From the cell containing the given text, extract its center point as [x, y] coordinate. 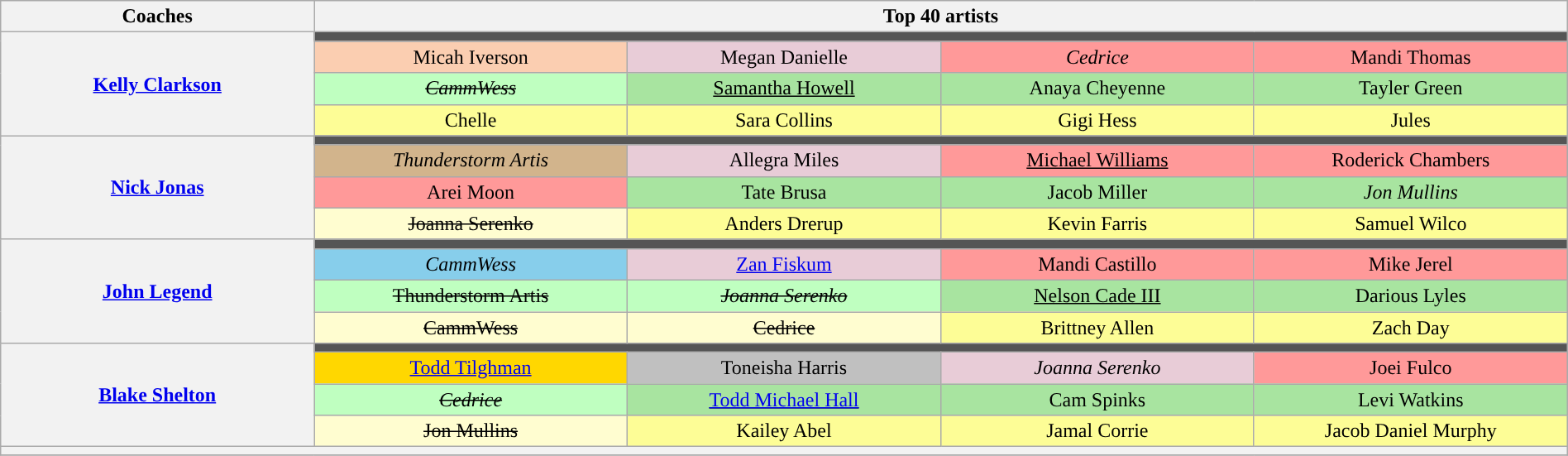
Mandi Thomas [1411, 57]
Micah Iverson [471, 57]
Michael Williams [1097, 161]
Sara Collins [784, 120]
Anaya Cheyenne [1097, 89]
Arei Moon [471, 192]
Gigi Hess [1097, 120]
Cam Spinks [1097, 400]
Todd Tilghman [471, 368]
Todd Michael Hall [784, 400]
Kevin Farris [1097, 223]
Allegra Miles [784, 161]
Mandi Castillo [1097, 264]
Zach Day [1411, 327]
Blake Shelton [157, 396]
Kelly Clarkson [157, 84]
Darious Lyles [1411, 295]
Nelson Cade III [1097, 295]
Tate Brusa [784, 192]
Chelle [471, 120]
Levi Watkins [1411, 400]
Jules [1411, 120]
John Legend [157, 291]
Jamal Corrie [1097, 431]
Anders Drerup [784, 223]
Nick Jonas [157, 187]
Roderick Chambers [1411, 161]
Coaches [157, 17]
Toneisha Harris [784, 368]
Joei Fulco [1411, 368]
Top 40 artists [941, 17]
Zan Fiskum [784, 264]
Samantha Howell [784, 89]
Jacob Miller [1097, 192]
Tayler Green [1411, 89]
Brittney Allen [1097, 327]
Samuel Wilco [1411, 223]
Megan Danielle [784, 57]
Jacob Daniel Murphy [1411, 431]
Mike Jerel [1411, 264]
Kailey Abel [784, 431]
